Determine the [x, y] coordinate at the center of the cell enclosing the given text.  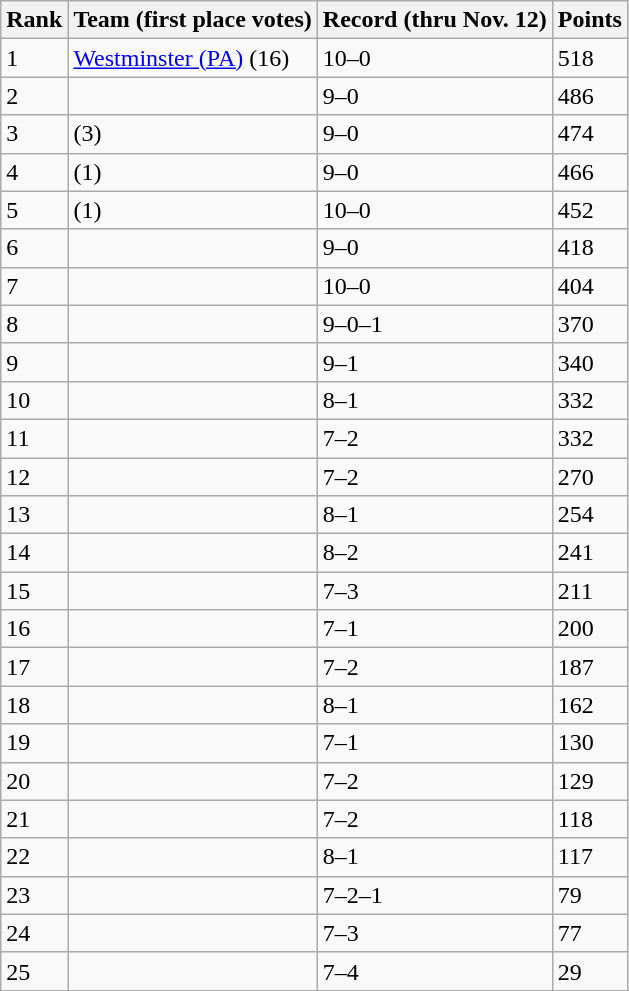
270 [590, 477]
254 [590, 515]
25 [34, 971]
7–2–1 [434, 895]
Record (thru Nov. 12) [434, 20]
9–1 [434, 362]
370 [590, 324]
211 [590, 591]
17 [34, 667]
3 [34, 134]
466 [590, 172]
19 [34, 743]
7–4 [434, 971]
(3) [192, 134]
8–2 [434, 553]
241 [590, 553]
340 [590, 362]
79 [590, 895]
5 [34, 210]
4 [34, 172]
Rank [34, 20]
13 [34, 515]
1 [34, 58]
518 [590, 58]
162 [590, 705]
29 [590, 971]
12 [34, 477]
15 [34, 591]
14 [34, 553]
11 [34, 438]
18 [34, 705]
8 [34, 324]
22 [34, 857]
21 [34, 819]
23 [34, 895]
Points [590, 20]
474 [590, 134]
187 [590, 667]
130 [590, 743]
2 [34, 96]
10 [34, 400]
452 [590, 210]
404 [590, 286]
117 [590, 857]
77 [590, 933]
20 [34, 781]
6 [34, 248]
7 [34, 286]
16 [34, 629]
129 [590, 781]
200 [590, 629]
Team (first place votes) [192, 20]
118 [590, 819]
9 [34, 362]
486 [590, 96]
9–0–1 [434, 324]
Westminster (PA) (16) [192, 58]
24 [34, 933]
418 [590, 248]
